Extract the [x, y] coordinate from the center of the cell holding the provided text.  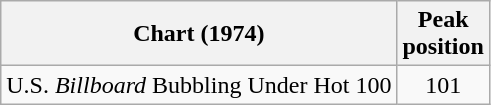
U.S. Billboard Bubbling Under Hot 100 [199, 85]
101 [443, 85]
Chart (1974) [199, 34]
Peakposition [443, 34]
